Determine the [X, Y] coordinate at the center of the cell enclosing the given text.  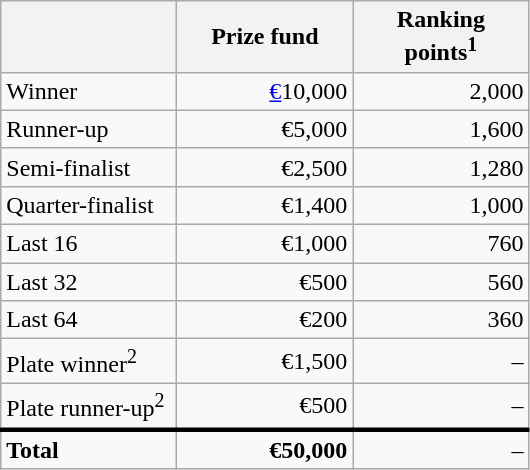
€10,000 [265, 91]
Plate winner2 [89, 362]
€50,000 [265, 449]
€5,000 [265, 129]
560 [441, 282]
360 [441, 320]
Quarter-finalist [89, 205]
€200 [265, 320]
€1,400 [265, 205]
Last 64 [89, 320]
Total [89, 449]
Prize fund [265, 37]
1,280 [441, 167]
Last 16 [89, 244]
€2,500 [265, 167]
Semi-finalist [89, 167]
760 [441, 244]
€1,000 [265, 244]
Ranking points1 [441, 37]
2,000 [441, 91]
1,000 [441, 205]
1,600 [441, 129]
Plate runner-up2 [89, 406]
Runner-up [89, 129]
Last 32 [89, 282]
€1,500 [265, 362]
Winner [89, 91]
